Search for the cell housing the specified text and yield its [X, Y] center coordinate. 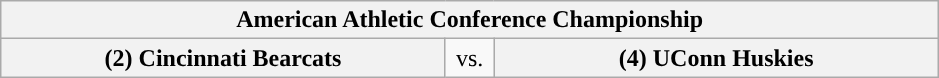
American Athletic Conference Championship [470, 20]
vs. [470, 58]
(2) Cincinnati Bearcats [224, 58]
(4) UConn Huskies [716, 58]
